Pinpoint the cell where the given text exists, returning its [x, y] midpoint coordinate. 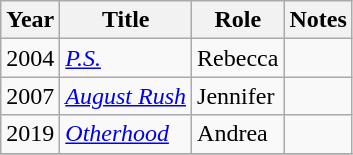
Title [126, 20]
Year [30, 20]
Role [238, 20]
Andrea [238, 134]
2004 [30, 58]
P.S. [126, 58]
August Rush [126, 96]
Rebecca [238, 58]
2007 [30, 96]
Otherhood [126, 134]
2019 [30, 134]
Jennifer [238, 96]
Notes [318, 20]
